Identify which cell holds the provided text, then report its [X, Y] central coordinate. 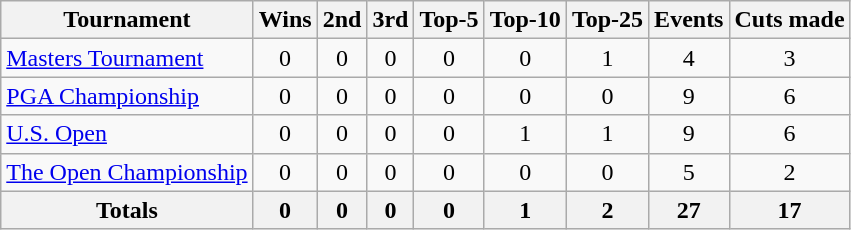
Top-5 [449, 20]
Totals [127, 210]
2nd [342, 20]
Top-10 [525, 20]
The Open Championship [127, 172]
Wins [285, 20]
Tournament [127, 20]
17 [790, 210]
4 [689, 58]
3 [790, 58]
PGA Championship [127, 96]
27 [689, 210]
Cuts made [790, 20]
3rd [390, 20]
Top-25 [607, 20]
Events [689, 20]
5 [689, 172]
U.S. Open [127, 134]
Masters Tournament [127, 58]
